Search for the cell housing the specified text and yield its [X, Y] center coordinate. 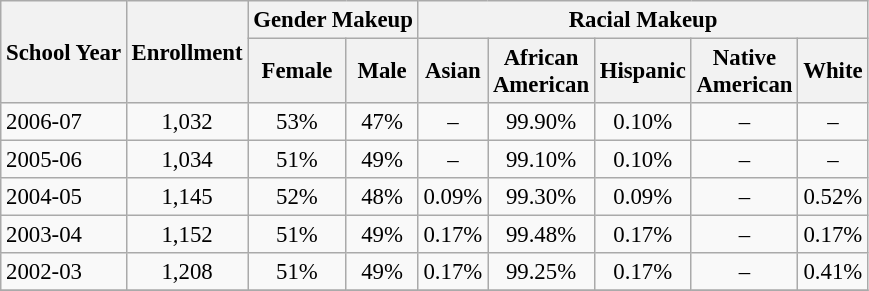
47% [382, 122]
Racial Makeup [643, 20]
53% [297, 122]
99.90% [542, 122]
Hispanic [642, 72]
2003-04 [64, 235]
48% [382, 197]
Enrollment [187, 52]
Asian [452, 72]
99.10% [542, 160]
1,152 [187, 235]
1,032 [187, 122]
Male [382, 72]
1,145 [187, 197]
0.52% [833, 197]
Gender Makeup [333, 20]
African American [542, 72]
99.48% [542, 235]
2004-05 [64, 197]
99.30% [542, 197]
1,034 [187, 160]
Native American [744, 72]
52% [297, 197]
2006-07 [64, 122]
2005-06 [64, 160]
Female [297, 72]
White [833, 72]
School Year [64, 52]
